Return the (X, Y) coordinate for the center point of the cell that contains the specified text.  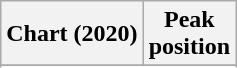
Peakposition (189, 34)
Chart (2020) (72, 34)
